Detect which cell encompasses the target text, then output its [x, y] center coordinate. 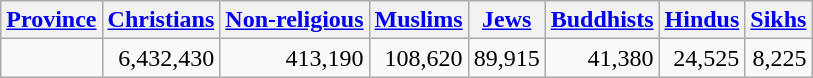
Non-religious [294, 20]
Sikhs [778, 20]
Jews [506, 20]
8,225 [778, 58]
Province [52, 20]
Hindus [702, 20]
413,190 [294, 58]
Buddhists [602, 20]
6,432,430 [161, 58]
Christians [161, 20]
Muslims [418, 20]
89,915 [506, 58]
108,620 [418, 58]
24,525 [702, 58]
41,380 [602, 58]
